Scan for the cell matching the given text and deliver its [x, y] coordinate at center. 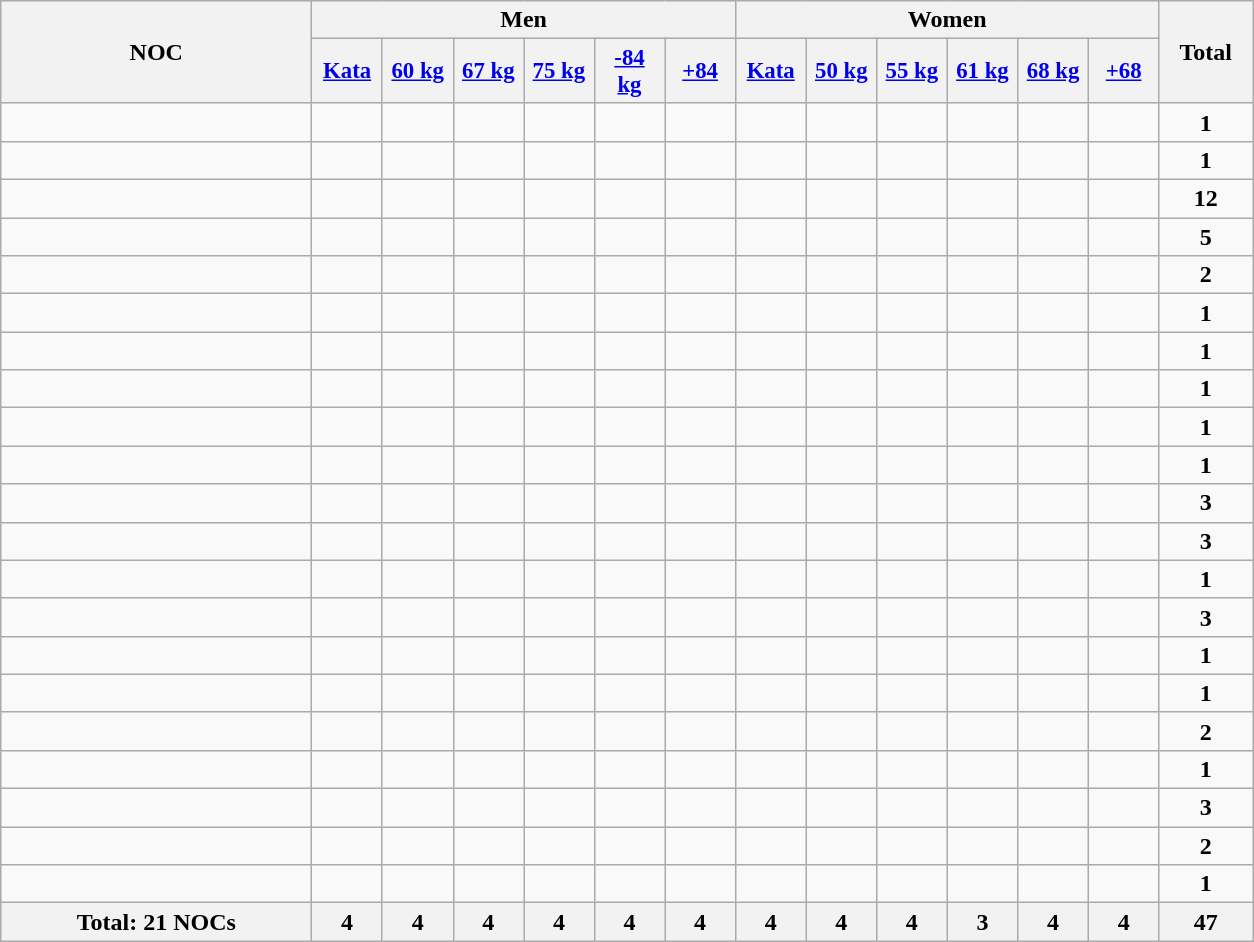
75 kg [560, 72]
47 [1206, 922]
68 kg [1054, 72]
Women [947, 20]
67 kg [488, 72]
5 [1206, 237]
60 kg [418, 72]
Total: 21 NOCs [156, 922]
NOC [156, 52]
+68 [1124, 72]
Men [524, 20]
-84 kg [630, 72]
50 kg [842, 72]
55 kg [912, 72]
12 [1206, 199]
+84 [700, 72]
61 kg [982, 72]
Total [1206, 52]
